Provide the [x, y] coordinate of the cell's center where the given text is located.  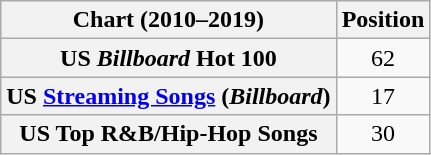
62 [383, 58]
Position [383, 20]
US Streaming Songs (Billboard) [168, 96]
US Top R&B/Hip-Hop Songs [168, 134]
30 [383, 134]
Chart (2010–2019) [168, 20]
17 [383, 96]
US Billboard Hot 100 [168, 58]
